From the cell containing the given text, extract its center point as [X, Y] coordinate. 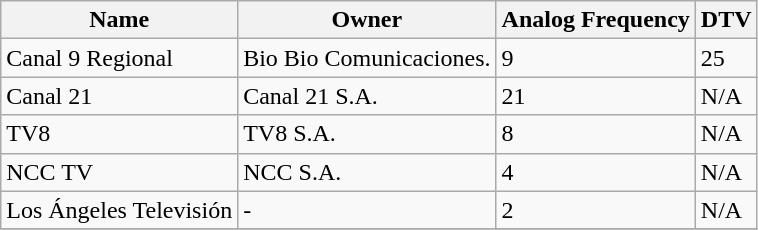
Owner [367, 20]
Name [120, 20]
21 [596, 96]
NCC TV [120, 172]
- [367, 210]
Los Ángeles Televisión [120, 210]
Canal 21 [120, 96]
TV8 [120, 134]
9 [596, 58]
4 [596, 172]
8 [596, 134]
DTV [726, 20]
25 [726, 58]
Analog Frequency [596, 20]
NCC S.A. [367, 172]
Canal 21 S.A. [367, 96]
Canal 9 Regional [120, 58]
Bio Bio Comunicaciones. [367, 58]
2 [596, 210]
TV8 S.A. [367, 134]
